Provide the (X, Y) coordinate of the cell's center where the given text is located.  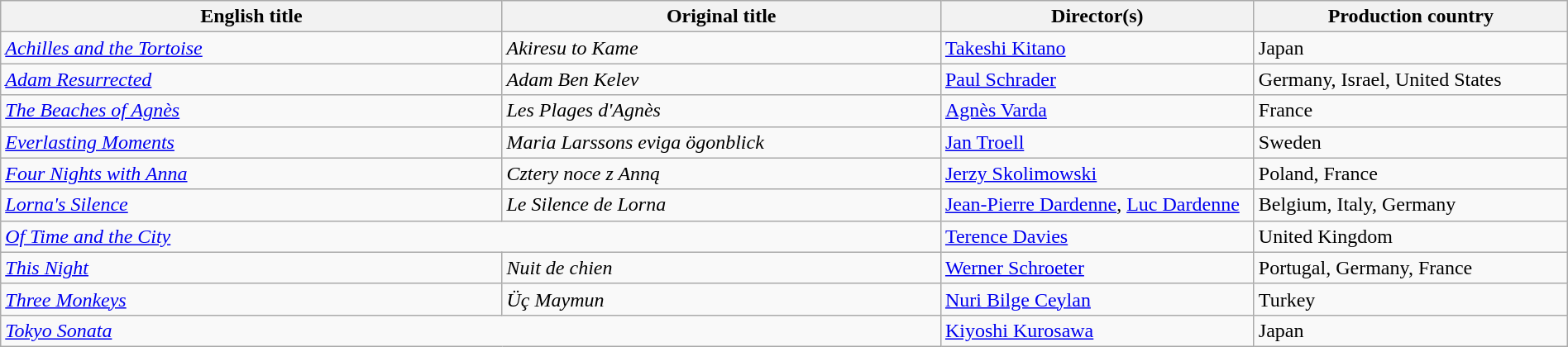
Achilles and the Tortoise (251, 48)
Of Time and the City (471, 236)
Portugal, Germany, France (1411, 268)
English title (251, 17)
Cztery noce z Anną (721, 173)
Nuri Bilge Ceylan (1097, 299)
Üç Maymun (721, 299)
Director(s) (1097, 17)
Adam Ben Kelev (721, 79)
Jerzy Skolimowski (1097, 173)
Adam Resurrected (251, 79)
Germany, Israel, United States (1411, 79)
Poland, France (1411, 173)
Maria Larssons eviga ögonblick (721, 142)
Werner Schroeter (1097, 268)
Nuit de chien (721, 268)
Production country (1411, 17)
Les Plages d'Agnès (721, 111)
United Kingdom (1411, 236)
Original title (721, 17)
Belgium, Italy, Germany (1411, 205)
Everlasting Moments (251, 142)
Terence Davies (1097, 236)
Tokyo Sonata (471, 330)
Agnès Varda (1097, 111)
Three Monkeys (251, 299)
Jan Troell (1097, 142)
Jean-Pierre Dardenne, Luc Dardenne (1097, 205)
Akiresu to Kame (721, 48)
Sweden (1411, 142)
France (1411, 111)
Takeshi Kitano (1097, 48)
The Beaches of Agnès (251, 111)
Lorna's Silence (251, 205)
This Night (251, 268)
Turkey (1411, 299)
Le Silence de Lorna (721, 205)
Paul Schrader (1097, 79)
Four Nights with Anna (251, 173)
Kiyoshi Kurosawa (1097, 330)
